Output the [X, Y] coordinate of the center of the cell containing the given text.  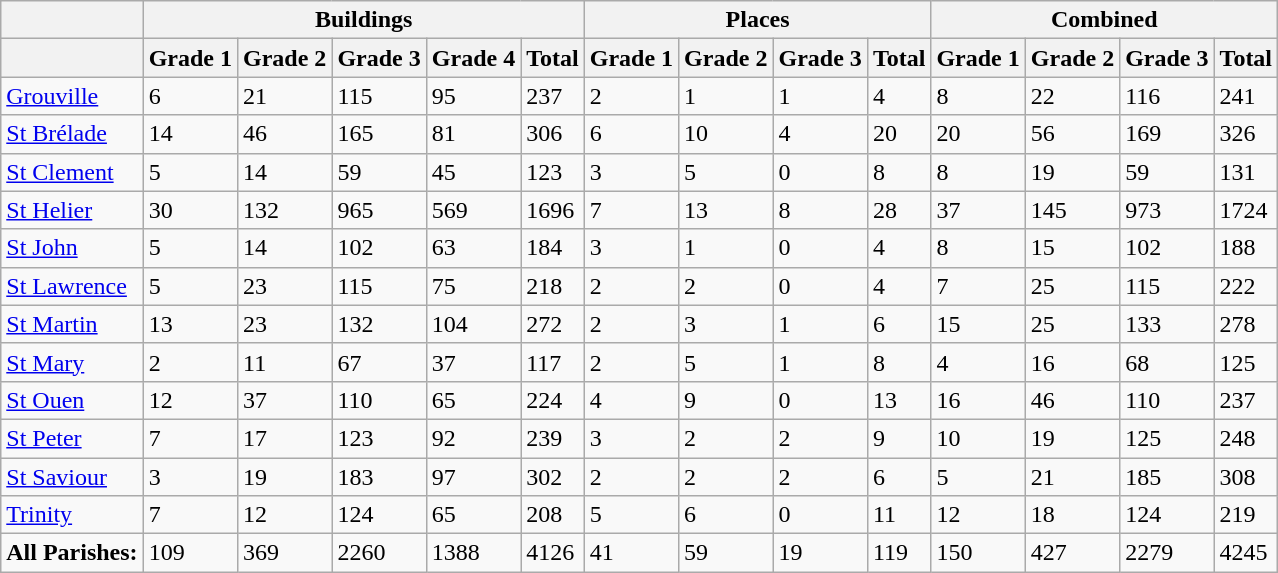
133 [1167, 324]
2260 [379, 553]
All Parishes: [72, 553]
150 [978, 553]
222 [1246, 286]
St Brélade [72, 134]
45 [473, 172]
St Ouen [72, 400]
St John [72, 248]
St Saviour [72, 477]
18 [1072, 515]
Places [758, 20]
117 [553, 362]
17 [285, 438]
75 [473, 286]
308 [1246, 477]
185 [1167, 477]
369 [285, 553]
Grade 4 [473, 58]
306 [553, 134]
248 [1246, 438]
30 [190, 210]
Grouville [72, 96]
Trinity [72, 515]
4126 [553, 553]
4245 [1246, 553]
272 [553, 324]
St Peter [72, 438]
104 [473, 324]
92 [473, 438]
Combined [1104, 20]
97 [473, 477]
145 [1072, 210]
1388 [473, 553]
218 [553, 286]
41 [631, 553]
109 [190, 553]
116 [1167, 96]
973 [1167, 210]
119 [899, 553]
183 [379, 477]
28 [899, 210]
241 [1246, 96]
81 [473, 134]
22 [1072, 96]
569 [473, 210]
165 [379, 134]
St Clement [72, 172]
302 [553, 477]
326 [1246, 134]
224 [553, 400]
208 [553, 515]
63 [473, 248]
278 [1246, 324]
427 [1072, 553]
St Helier [72, 210]
67 [379, 362]
239 [553, 438]
131 [1246, 172]
219 [1246, 515]
56 [1072, 134]
St Martin [72, 324]
965 [379, 210]
184 [553, 248]
188 [1246, 248]
2279 [1167, 553]
St Mary [72, 362]
1696 [553, 210]
95 [473, 96]
1724 [1246, 210]
St Lawrence [72, 286]
68 [1167, 362]
169 [1167, 134]
Buildings [364, 20]
